Detect which cell encompasses the target text, then output its [x, y] center coordinate. 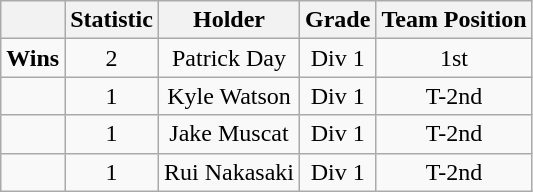
Holder [228, 20]
Jake Muscat [228, 134]
Rui Nakasaki [228, 172]
Patrick Day [228, 58]
1st [454, 58]
2 [112, 58]
Wins [33, 58]
Statistic [112, 20]
Kyle Watson [228, 96]
Grade [338, 20]
Team Position [454, 20]
